Provide the [x, y] coordinate of the cell's center where the given text is located.  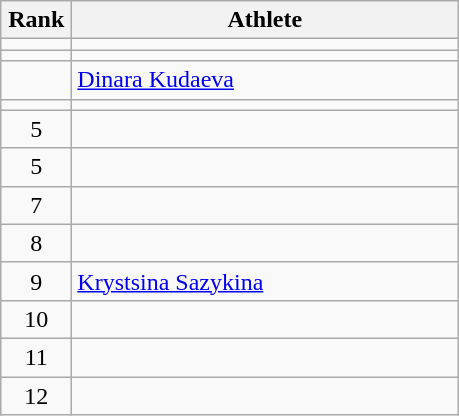
10 [36, 319]
Dinara Kudaeva [265, 80]
7 [36, 205]
Rank [36, 20]
Krystsina Sazykina [265, 281]
8 [36, 243]
9 [36, 281]
11 [36, 357]
Athlete [265, 20]
12 [36, 395]
